Identify which cell holds the provided text, then report its (x, y) central coordinate. 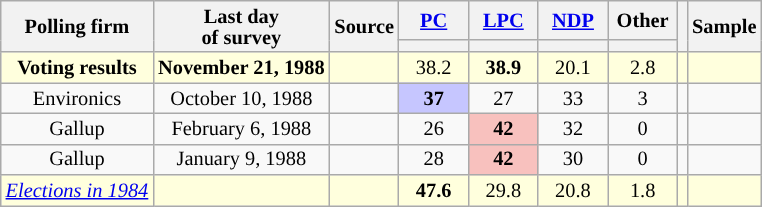
3 (643, 98)
November 21, 1988 (241, 68)
20.8 (573, 190)
February 6, 1988 (241, 128)
29.8 (503, 190)
32 (573, 128)
Last day of survey (241, 26)
Polling firm (77, 26)
Source (364, 26)
LPC (503, 20)
Other (643, 20)
1.8 (643, 190)
27 (503, 98)
38.9 (503, 68)
October 10, 1988 (241, 98)
26 (434, 128)
2.8 (643, 68)
Sample (724, 26)
Elections in 1984 (77, 190)
20.1 (573, 68)
Environics (77, 98)
Voting results (77, 68)
37 (434, 98)
NDP (573, 20)
33 (573, 98)
30 (573, 160)
PC (434, 20)
January 9, 1988 (241, 160)
38.2 (434, 68)
47.6 (434, 190)
28 (434, 160)
